Locate the cell with the specified text and output its [x, y] center coordinate. 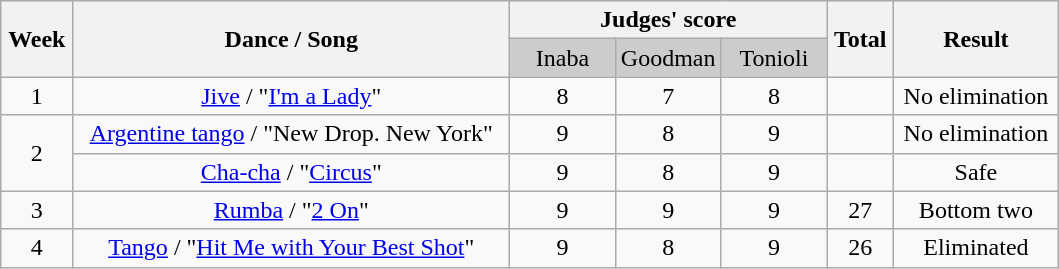
Judges' score [668, 20]
Result [976, 39]
Argentine tango / "New Drop. New York" [292, 134]
Dance / Song [292, 39]
Tango / "Hit Me with Your Best Shot" [292, 248]
1 [37, 96]
Jive / "I'm a Lady" [292, 96]
Bottom two [976, 210]
Total [860, 39]
4 [37, 248]
26 [860, 248]
Cha-cha / "Circus" [292, 172]
Rumba / "2 On" [292, 210]
Week [37, 39]
7 [668, 96]
Goodman [668, 58]
Safe [976, 172]
3 [37, 210]
Eliminated [976, 248]
Inaba [563, 58]
27 [860, 210]
2 [37, 153]
Tonioli [774, 58]
